Detect which cell encompasses the target text, then output its (X, Y) center coordinate. 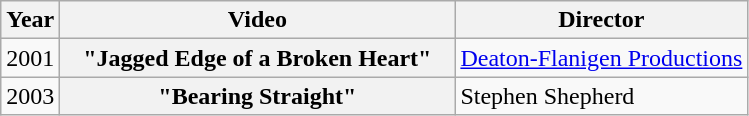
Deaton-Flanigen Productions (602, 58)
"Bearing Straight" (258, 96)
Year (30, 20)
2001 (30, 58)
"Jagged Edge of a Broken Heart" (258, 58)
Video (258, 20)
2003 (30, 96)
Director (602, 20)
Stephen Shepherd (602, 96)
